Output the (X, Y) coordinate of the center of the cell containing the given text.  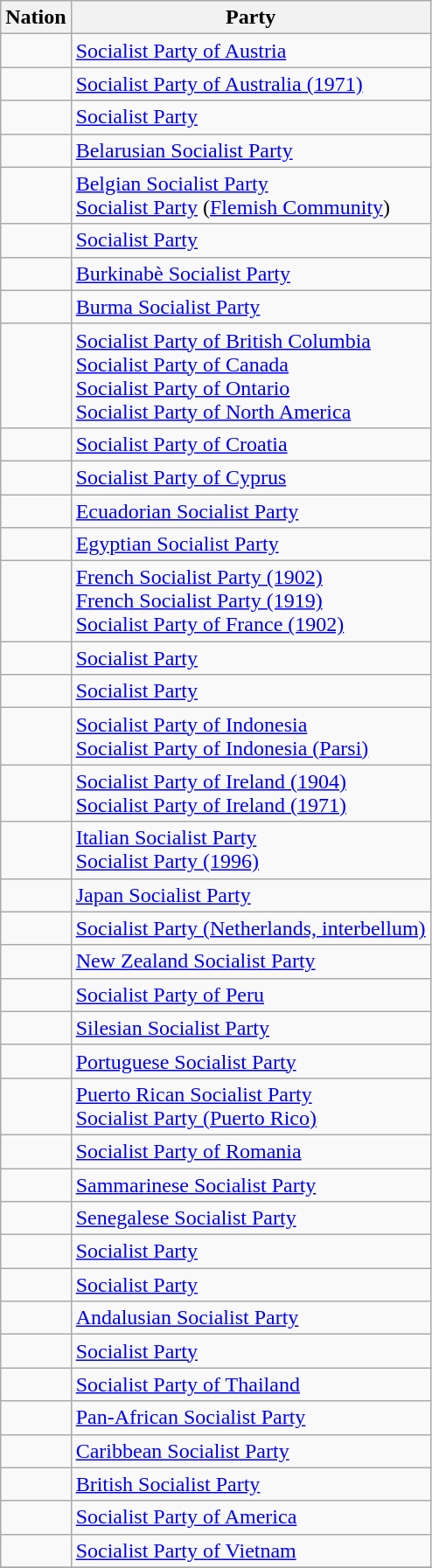
Socialist Party of Ireland (1904)Socialist Party of Ireland (1971) (250, 794)
Portuguese Socialist Party (250, 1061)
Socialist Party of Peru (250, 995)
French Socialist Party (1902)French Socialist Party (1919)Socialist Party of France (1902) (250, 601)
Italian Socialist PartySocialist Party (1996) (250, 850)
Socialist Party of British ColumbiaSocialist Party of CanadaSocialist Party of OntarioSocialist Party of North America (250, 376)
Pan-African Socialist Party (250, 1418)
Socialist Party of Thailand (250, 1384)
Sammarinese Socialist Party (250, 1184)
Socialist Party of IndonesiaSocialist Party of Indonesia (Parsi) (250, 736)
Egyptian Socialist Party (250, 545)
Party (250, 17)
Burma Socialist Party (250, 307)
Silesian Socialist Party (250, 1028)
Socialist Party of Croatia (250, 444)
Socialist Party of Australia (1971) (250, 84)
Belgian Socialist PartySocialist Party (Flemish Community) (250, 196)
Socialist Party of America (250, 1517)
Caribbean Socialist Party (250, 1451)
Socialist Party of Vietnam (250, 1551)
Andalusian Socialist Party (250, 1318)
Japan Socialist Party (250, 895)
New Zealand Socialist Party (250, 961)
Socialist Party (Netherlands, interbellum) (250, 928)
Puerto Rican Socialist PartySocialist Party (Puerto Rico) (250, 1107)
Socialist Party of Romania (250, 1151)
British Socialist Party (250, 1484)
Nation (36, 17)
Ecuadorian Socialist Party (250, 511)
Socialist Party of Cyprus (250, 477)
Burkinabè Socialist Party (250, 274)
Senegalese Socialist Party (250, 1218)
Socialist Party of Austria (250, 51)
Belarusian Socialist Party (250, 150)
